Find where the given text appears and provide that cell's center as [X, Y] coordinate. 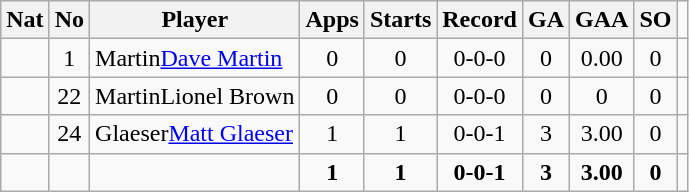
MartinDave Martin [195, 58]
Apps [332, 20]
24 [69, 134]
0.00 [602, 58]
Starts [400, 20]
GlaeserMatt Glaeser [195, 134]
SO [656, 20]
Player [195, 20]
MartinLionel Brown [195, 96]
22 [69, 96]
Nat [25, 20]
GA [546, 20]
GAA [602, 20]
Record [480, 20]
No [69, 20]
